Output the (x, y) coordinate of the center of the cell containing the given text.  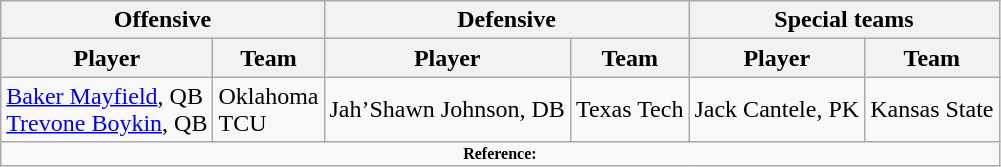
Special teams (844, 20)
Texas Tech (630, 110)
Defensive (506, 20)
Baker Mayfield, QB Trevone Boykin, QB (107, 110)
Jack Cantele, PK (777, 110)
Jah’Shawn Johnson, DB (447, 110)
Reference: (500, 154)
Offensive (162, 20)
Oklahoma TCU (268, 110)
Kansas State (932, 110)
